Pinpoint the cell where the given text exists, returning its [X, Y] midpoint coordinate. 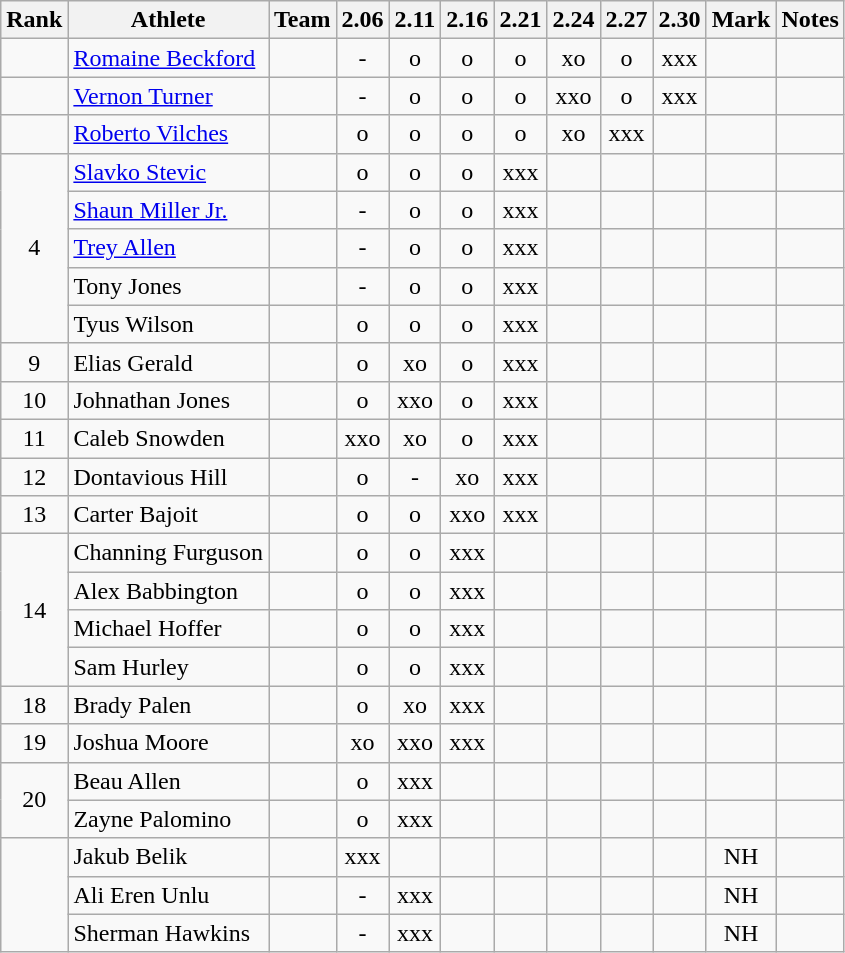
Athlete [168, 20]
Michael Hoffer [168, 629]
Elias Gerald [168, 362]
Johnathan Jones [168, 400]
2.11 [415, 20]
10 [34, 400]
Alex Babbington [168, 591]
Brady Palen [168, 705]
2.24 [574, 20]
Caleb Snowden [168, 438]
Mark [741, 20]
Notes [810, 20]
Romaine Beckford [168, 58]
9 [34, 362]
14 [34, 610]
Rank [34, 20]
2.27 [626, 20]
Carter Bajoit [168, 515]
Slavko Stevic [168, 172]
Vernon Turner [168, 96]
4 [34, 248]
19 [34, 743]
2.06 [362, 20]
Jakub Belik [168, 857]
2.16 [468, 20]
Roberto Vilches [168, 134]
2.21 [520, 20]
2.30 [680, 20]
Team [302, 20]
Tony Jones [168, 286]
Zayne Palomino [168, 819]
Sherman Hawkins [168, 933]
20 [34, 800]
12 [34, 477]
Sam Hurley [168, 667]
Channing Furguson [168, 553]
Ali Eren Unlu [168, 895]
Joshua Moore [168, 743]
11 [34, 438]
13 [34, 515]
Beau Allen [168, 781]
Trey Allen [168, 248]
Tyus Wilson [168, 324]
Dontavious Hill [168, 477]
Shaun Miller Jr. [168, 210]
18 [34, 705]
